From the cell containing the given text, extract its center point as (x, y) coordinate. 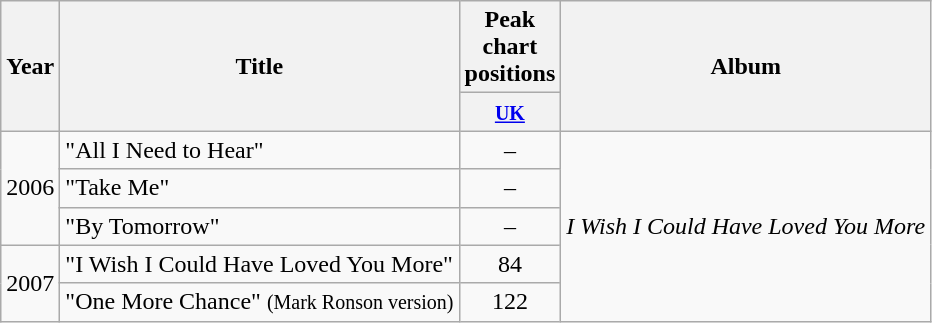
2007 (30, 283)
Year (30, 66)
UK (510, 112)
"By Tomorrow" (260, 226)
"All I Need to Hear" (260, 150)
"One More Chance" (Mark Ronson version) (260, 302)
Peak chart positions (510, 47)
122 (510, 302)
I Wish I Could Have Loved You More (746, 226)
"Take Me" (260, 188)
Album (746, 66)
"I Wish I Could Have Loved You More" (260, 264)
84 (510, 264)
2006 (30, 188)
Title (260, 66)
